Extract the [x, y] coordinate from the center of the cell holding the provided text.  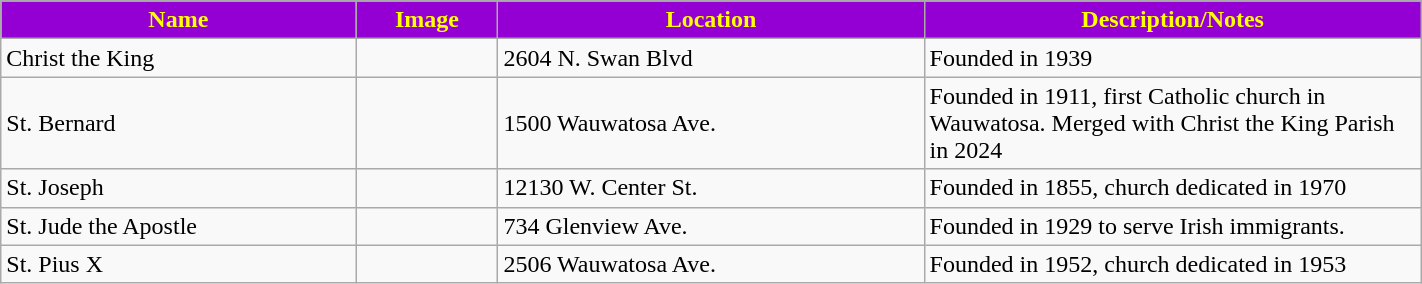
12130 W. Center St. [711, 188]
Founded in 1929 to serve Irish immigrants. [1172, 226]
2506 Wauwatosa Ave. [711, 264]
St. Jude the Apostle [178, 226]
Image [427, 20]
St. Bernard [178, 123]
1500 Wauwatosa Ave. [711, 123]
734 Glenview Ave. [711, 226]
Founded in 1939 [1172, 58]
Founded in 1911, first Catholic church in Wauwatosa. Merged with Christ the King Parish in 2024 [1172, 123]
Founded in 1855, church dedicated in 1970 [1172, 188]
Description/Notes [1172, 20]
St. Joseph [178, 188]
Christ the King [178, 58]
Location [711, 20]
Name [178, 20]
Founded in 1952, church dedicated in 1953 [1172, 264]
St. Pius X [178, 264]
2604 N. Swan Blvd [711, 58]
